Return (X, Y) of the center of cell containing provided text 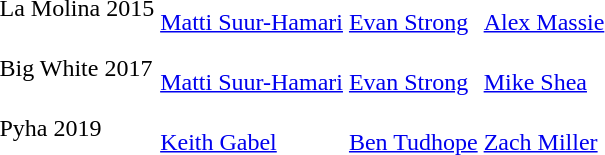
Evan Strong (413, 68)
Matti Suur-Hamari (252, 68)
